Extract the (x, y) coordinate from the center of the cell holding the provided text.  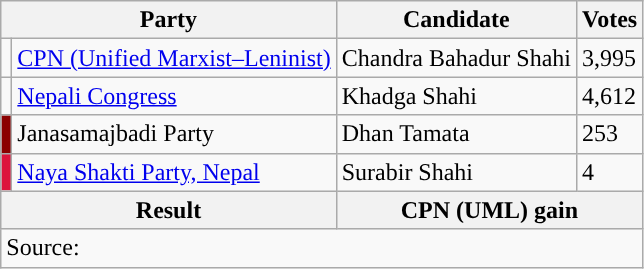
Party (168, 20)
Janasamajbadi Party (174, 134)
4,612 (610, 96)
CPN (UML) gain (490, 210)
Surabir Shahi (456, 172)
Result (168, 210)
Khadga Shahi (456, 96)
Source: (322, 248)
Dhan Tamata (456, 134)
Nepali Congress (174, 96)
Naya Shakti Party, Nepal (174, 172)
253 (610, 134)
CPN (Unified Marxist–Leninist) (174, 58)
Votes (610, 20)
3,995 (610, 58)
Candidate (456, 20)
4 (610, 172)
Chandra Bahadur Shahi (456, 58)
